Identify which cell holds the provided text, then report its (X, Y) central coordinate. 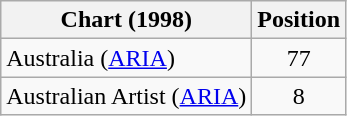
Australian Artist (ARIA) (126, 96)
77 (299, 58)
Chart (1998) (126, 20)
Position (299, 20)
Australia (ARIA) (126, 58)
8 (299, 96)
